Detect which cell encompasses the target text, then output its (x, y) center coordinate. 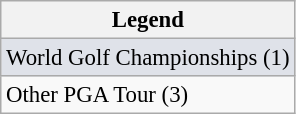
Legend (148, 20)
World Golf Championships (1) (148, 58)
Other PGA Tour (3) (148, 95)
